Provide the [x, y] coordinate of the cell's center where the given text is located.  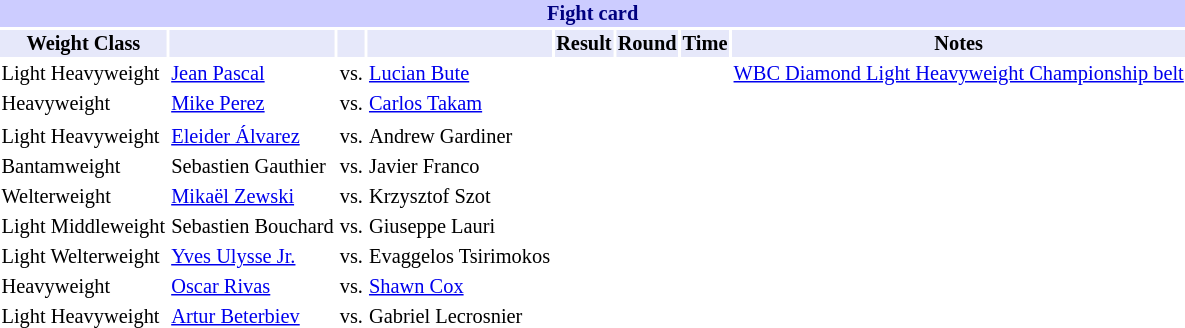
Sebastien Bouchard [253, 226]
Eleider Álvarez [253, 136]
Result [584, 44]
Welterweight [84, 196]
Shawn Cox [459, 286]
Light Welterweight [84, 256]
Krzysztof Szot [459, 196]
Bantamweight [84, 166]
Evaggelos Tsirimokos [459, 256]
Sebastien Gauthier [253, 166]
Javier Franco [459, 166]
Andrew Gardiner [459, 136]
Jean Pascal [253, 74]
Lucian Bute [459, 74]
Mike Perez [253, 104]
Fight card [592, 14]
WBC Diamond Light Heavyweight Championship belt [958, 74]
Oscar Rivas [253, 286]
Round [647, 44]
Time [705, 44]
Giuseppe Lauri [459, 226]
Light Middleweight [84, 226]
Yves Ulysse Jr. [253, 256]
Notes [958, 44]
Carlos Takam [459, 104]
Mikaël Zewski [253, 196]
Weight Class [84, 44]
